Return the [X, Y] coordinate for the center point of the cell that contains the specified text.  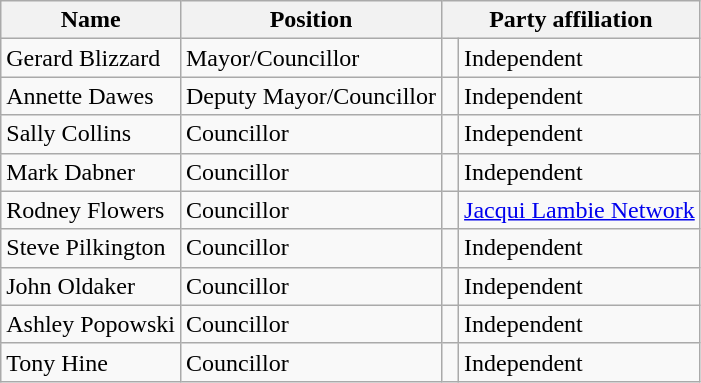
Tony Hine [91, 362]
Annette Dawes [91, 96]
Mark Dabner [91, 172]
Steve Pilkington [91, 248]
Rodney Flowers [91, 210]
Mayor/Councillor [310, 58]
Sally Collins [91, 134]
Jacqui Lambie Network [580, 210]
Ashley Popowski [91, 324]
John Oldaker [91, 286]
Party affiliation [572, 20]
Gerard Blizzard [91, 58]
Name [91, 20]
Position [310, 20]
Deputy Mayor/Councillor [310, 96]
